Extract the [X, Y] coordinate from the center of the cell holding the provided text.  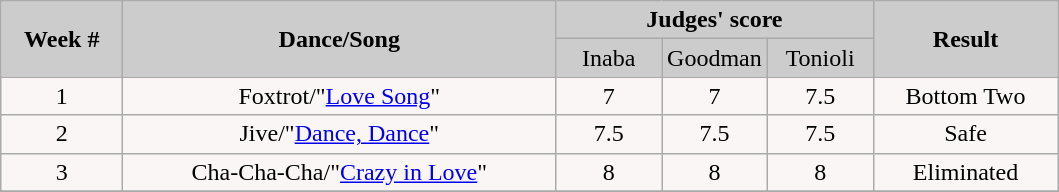
Jive/"Dance, Dance" [340, 134]
Result [966, 39]
Goodman [715, 58]
Dance/Song [340, 39]
Cha-Cha-Cha/"Crazy in Love" [340, 172]
Bottom Two [966, 96]
Inaba [609, 58]
Week # [62, 39]
Tonioli [820, 58]
Eliminated [966, 172]
Judges' score [714, 20]
3 [62, 172]
Safe [966, 134]
Foxtrot/"Love Song" [340, 96]
1 [62, 96]
2 [62, 134]
